Capture the cell that displays the provided text and extract its [X, Y] central coordinate. 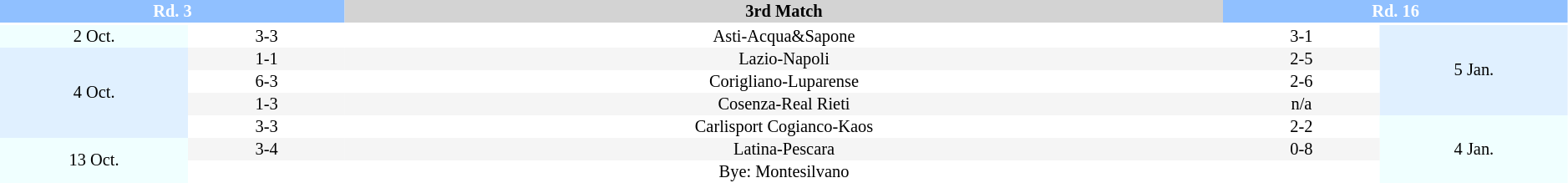
4 Oct. [94, 93]
2-5 [1302, 58]
0-8 [1302, 149]
13 Oct. [94, 160]
Latina-Pescara [784, 149]
Rd. 16 [1395, 12]
n/a [1302, 104]
2-2 [1302, 127]
4 Jan. [1474, 149]
3-1 [1302, 37]
Bye: Montesilvano [784, 172]
Corigliano-Luparense [784, 82]
Carlisport Cogianco-Kaos [784, 127]
1-1 [266, 58]
6-3 [266, 82]
Asti-Acqua&Sapone [784, 37]
Cosenza-Real Rieti [784, 104]
Rd. 3 [172, 12]
3-4 [266, 149]
3rd Match [784, 12]
2-6 [1302, 82]
1-3 [266, 104]
Lazio-Napoli [784, 58]
2 Oct. [94, 37]
5 Jan. [1474, 70]
